Provide the [X, Y] coordinate of the cell's center where the given text is located.  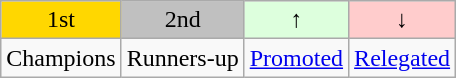
2nd [182, 20]
1st [61, 20]
Runners-up [182, 58]
Promoted [296, 58]
Relegated [402, 58]
↑ [296, 20]
↓ [402, 20]
Champions [61, 58]
